Capture the cell that displays the provided text and extract its (x, y) central coordinate. 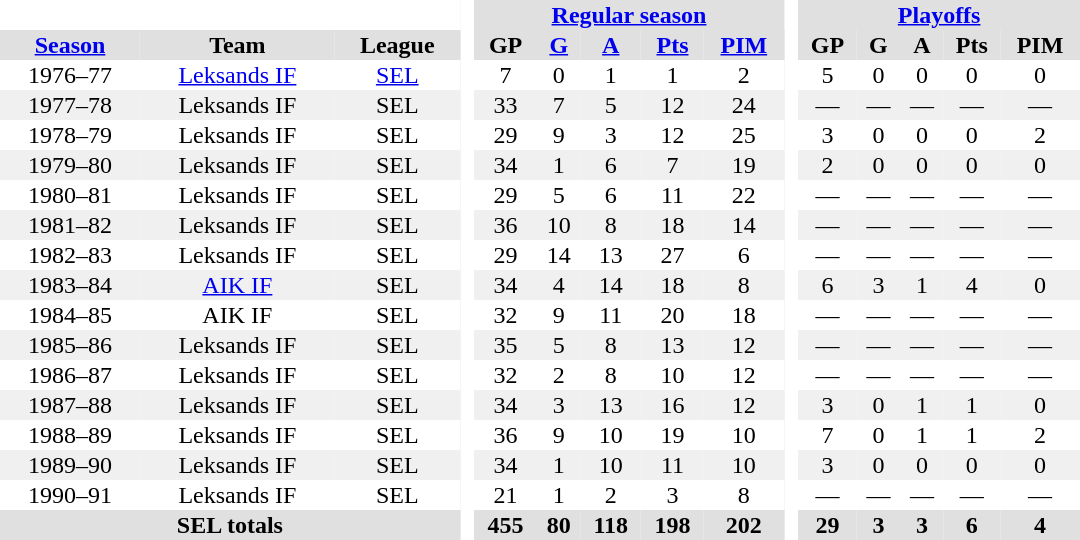
Playoffs (939, 15)
1977–78 (70, 105)
24 (744, 105)
1989–90 (70, 465)
80 (558, 525)
25 (744, 135)
1986–87 (70, 375)
16 (672, 405)
Regular season (629, 15)
SEL totals (230, 525)
1980–81 (70, 195)
22 (744, 195)
202 (744, 525)
21 (506, 495)
35 (506, 345)
Season (70, 45)
1976–77 (70, 75)
455 (506, 525)
20 (672, 315)
1978–79 (70, 135)
1982–83 (70, 255)
33 (506, 105)
198 (672, 525)
1984–85 (70, 315)
League (398, 45)
1988–89 (70, 435)
1990–91 (70, 495)
1987–88 (70, 405)
1981–82 (70, 225)
Team (238, 45)
27 (672, 255)
1983–84 (70, 285)
1979–80 (70, 165)
1985–86 (70, 345)
118 (610, 525)
